Output the [X, Y] coordinate of the center of the cell containing the given text.  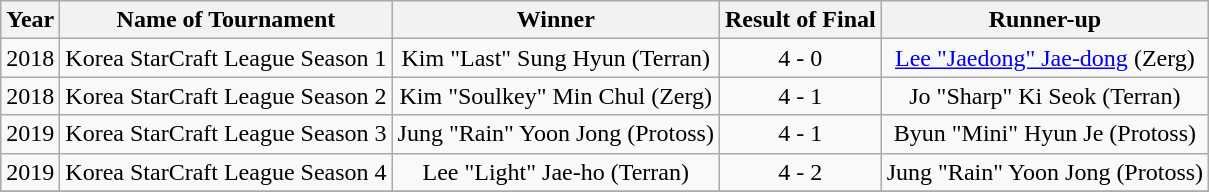
Jo "Sharp" Ki Seok (Terran) [1044, 96]
Korea StarCraft League Season 4 [226, 172]
Korea StarCraft League Season 1 [226, 58]
Korea StarCraft League Season 3 [226, 134]
Byun "Mini" Hyun Je (Protoss) [1044, 134]
Year [30, 20]
Korea StarCraft League Season 2 [226, 96]
Runner-up [1044, 20]
4 - 0 [800, 58]
Kim "Last" Sung Hyun (Terran) [556, 58]
Lee "Jaedong" Jae-dong (Zerg) [1044, 58]
Winner [556, 20]
4 - 2 [800, 172]
Kim "Soulkey" Min Chul (Zerg) [556, 96]
Name of Tournament [226, 20]
Result of Final [800, 20]
Lee "Light" Jae-ho (Terran) [556, 172]
